Pinpoint the cell where the given text exists, returning its (X, Y) midpoint coordinate. 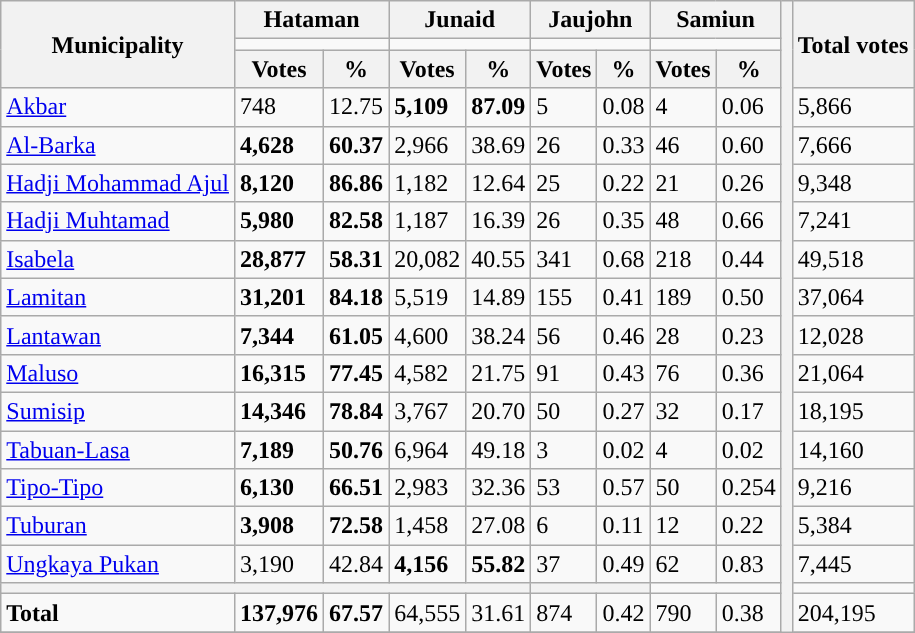
5,980 (278, 221)
61.05 (356, 335)
12 (683, 526)
5 (564, 107)
12,028 (853, 335)
25 (564, 183)
55.82 (498, 564)
31.61 (498, 613)
5,384 (853, 526)
49.18 (498, 449)
790 (683, 613)
5,519 (428, 297)
77.45 (356, 373)
0.06 (748, 107)
12.64 (498, 183)
Samiun (716, 20)
0.38 (748, 613)
218 (683, 259)
84.18 (356, 297)
0.46 (624, 335)
0.35 (624, 221)
Tipo-Tipo (118, 488)
58.31 (356, 259)
91 (564, 373)
37 (564, 564)
0.26 (748, 183)
0.08 (624, 107)
2,966 (428, 145)
189 (683, 297)
14,160 (853, 449)
7,666 (853, 145)
50.76 (356, 449)
0.44 (748, 259)
87.09 (498, 107)
38.69 (498, 145)
Tuburan (118, 526)
155 (564, 297)
0.254 (748, 488)
0.57 (624, 488)
20,082 (428, 259)
14,346 (278, 411)
2,983 (428, 488)
0.68 (624, 259)
5,866 (853, 107)
Junaid (460, 20)
16.39 (498, 221)
12.75 (356, 107)
Sumisip (118, 411)
0.17 (748, 411)
0.41 (624, 297)
53 (564, 488)
Al-Barka (118, 145)
16,315 (278, 373)
9,348 (853, 183)
0.83 (748, 564)
56 (564, 335)
0.66 (748, 221)
86.86 (356, 183)
0.60 (748, 145)
Total votes (853, 44)
31,201 (278, 297)
14.89 (498, 297)
49,518 (853, 259)
66.51 (356, 488)
46 (683, 145)
7,344 (278, 335)
6,964 (428, 449)
Akbar (118, 107)
4,600 (428, 335)
60.37 (356, 145)
76 (683, 373)
1,458 (428, 526)
4,582 (428, 373)
28 (683, 335)
5,109 (428, 107)
18,195 (853, 411)
0.49 (624, 564)
0.43 (624, 373)
0.42 (624, 613)
Jaujohn (590, 20)
20.70 (498, 411)
4,156 (428, 564)
82.58 (356, 221)
1,187 (428, 221)
Hataman (311, 20)
67.57 (356, 613)
Municipality (118, 44)
37,064 (853, 297)
0.11 (624, 526)
3,767 (428, 411)
32.36 (498, 488)
0.36 (748, 373)
38.24 (498, 335)
0.23 (748, 335)
Ungkaya Pukan (118, 564)
1,182 (428, 183)
137,976 (278, 613)
32 (683, 411)
4,628 (278, 145)
341 (564, 259)
0.50 (748, 297)
204,195 (853, 613)
874 (564, 613)
48 (683, 221)
Lamitan (118, 297)
8,120 (278, 183)
3,908 (278, 526)
28,877 (278, 259)
21 (683, 183)
748 (278, 107)
42.84 (356, 564)
Isabela (118, 259)
78.84 (356, 411)
3 (564, 449)
0.33 (624, 145)
6,130 (278, 488)
40.55 (498, 259)
62 (683, 564)
Hadji Muhtamad (118, 221)
Total (118, 613)
7,445 (853, 564)
7,189 (278, 449)
21,064 (853, 373)
Hadji Mohammad Ajul (118, 183)
3,190 (278, 564)
7,241 (853, 221)
27.08 (498, 526)
6 (564, 526)
21.75 (498, 373)
0.27 (624, 411)
Lantawan (118, 335)
72.58 (356, 526)
Tabuan-Lasa (118, 449)
9,216 (853, 488)
Maluso (118, 373)
64,555 (428, 613)
